Search for the cell housing the specified text and yield its (X, Y) center coordinate. 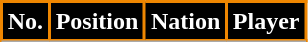
Position (96, 22)
No. (26, 22)
Player (266, 22)
Nation (186, 22)
